From the cell containing the given text, extract its center point as [x, y] coordinate. 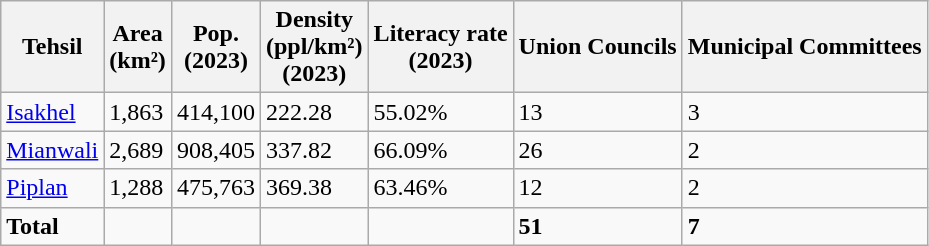
369.38 [314, 188]
337.82 [314, 150]
222.28 [314, 112]
55.02% [440, 112]
Density(ppl/km²)(2023) [314, 47]
Area(km²) [138, 47]
Mianwali [52, 150]
26 [598, 150]
13 [598, 112]
Total [52, 226]
2,689 [138, 150]
Union Councils [598, 47]
Pop.(2023) [216, 47]
1,863 [138, 112]
63.46% [440, 188]
66.09% [440, 150]
51 [598, 226]
12 [598, 188]
Literacy rate(2023) [440, 47]
7 [804, 226]
414,100 [216, 112]
Isakhel [52, 112]
Piplan [52, 188]
908,405 [216, 150]
3 [804, 112]
Tehsil [52, 47]
475,763 [216, 188]
Municipal Committees [804, 47]
1,288 [138, 188]
